For the text-containing cell, return its midpoint in (X, Y) coordinate format. 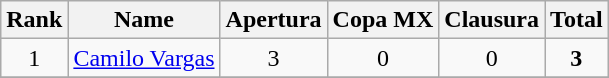
Total (577, 20)
Rank (34, 20)
Copa MX (383, 20)
Clausura (492, 20)
1 (34, 58)
Apertura (274, 20)
Name (144, 20)
Camilo Vargas (144, 58)
